Detect which cell encompasses the target text, then output its (x, y) center coordinate. 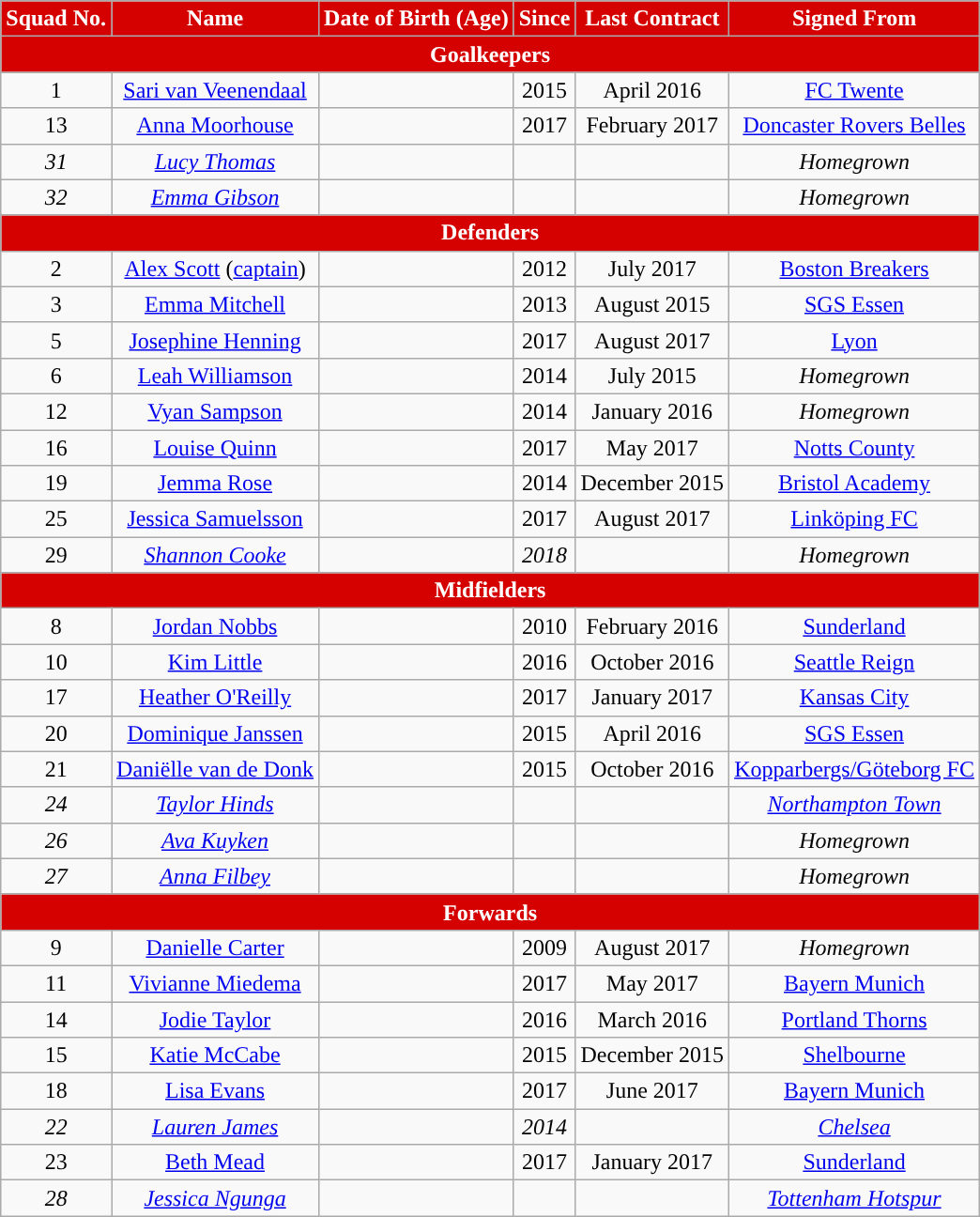
2013 (544, 304)
Kopparbergs/Göteborg FC (854, 769)
Bristol Academy (854, 484)
Linköping FC (854, 519)
Name (216, 19)
11 (56, 983)
Sari van Veenendaal (216, 90)
July 2015 (652, 376)
2 (56, 269)
Tottenham Hotspur (854, 1198)
Danielle Carter (216, 947)
Goalkeepers (490, 54)
2010 (544, 626)
1 (56, 90)
Leah Williamson (216, 376)
Lucy Thomas (216, 162)
24 (56, 805)
July 2017 (652, 269)
Kansas City (854, 698)
8 (56, 626)
Jodie Taylor (216, 1019)
Emma Mitchell (216, 304)
25 (56, 519)
Since (544, 19)
29 (56, 555)
March 2016 (652, 1019)
13 (56, 126)
Chelsea (854, 1127)
August 2015 (652, 304)
22 (56, 1127)
12 (56, 411)
February 2016 (652, 626)
2018 (544, 555)
Forwards (490, 912)
Doncaster Rovers Belles (854, 126)
10 (56, 662)
Squad No. (56, 19)
Signed From (854, 19)
Shannon Cooke (216, 555)
Northampton Town (854, 805)
3 (56, 304)
Lisa Evans (216, 1091)
21 (56, 769)
Anna Filbey (216, 876)
Kim Little (216, 662)
6 (56, 376)
Josephine Henning (216, 340)
June 2017 (652, 1091)
Jessica Ngunga (216, 1198)
20 (56, 733)
16 (56, 448)
9 (56, 947)
Beth Mead (216, 1163)
2012 (544, 269)
Notts County (854, 448)
14 (56, 1019)
Emma Gibson (216, 197)
February 2017 (652, 126)
26 (56, 840)
Jemma Rose (216, 484)
19 (56, 484)
5 (56, 340)
Portland Thorns (854, 1019)
Seattle Reign (854, 662)
2009 (544, 947)
Louise Quinn (216, 448)
Midfielders (490, 591)
Lyon (854, 340)
Last Contract (652, 19)
Jessica Samuelsson (216, 519)
27 (56, 876)
Lauren James (216, 1127)
Heather O'Reilly (216, 698)
Vyan Sampson (216, 411)
23 (56, 1163)
Boston Breakers (854, 269)
Vivianne Miedema (216, 983)
15 (56, 1055)
31 (56, 162)
18 (56, 1091)
Daniëlle van de Donk (216, 769)
Alex Scott (captain) (216, 269)
Dominique Janssen (216, 733)
Anna Moorhouse (216, 126)
Shelbourne (854, 1055)
Defenders (490, 233)
Katie McCabe (216, 1055)
Jordan Nobbs (216, 626)
Ava Kuyken (216, 840)
17 (56, 698)
FC Twente (854, 90)
January 2016 (652, 411)
Taylor Hinds (216, 805)
Date of Birth (Age) (417, 19)
32 (56, 197)
28 (56, 1198)
